Output the (x, y) coordinate of the center of the cell containing the given text.  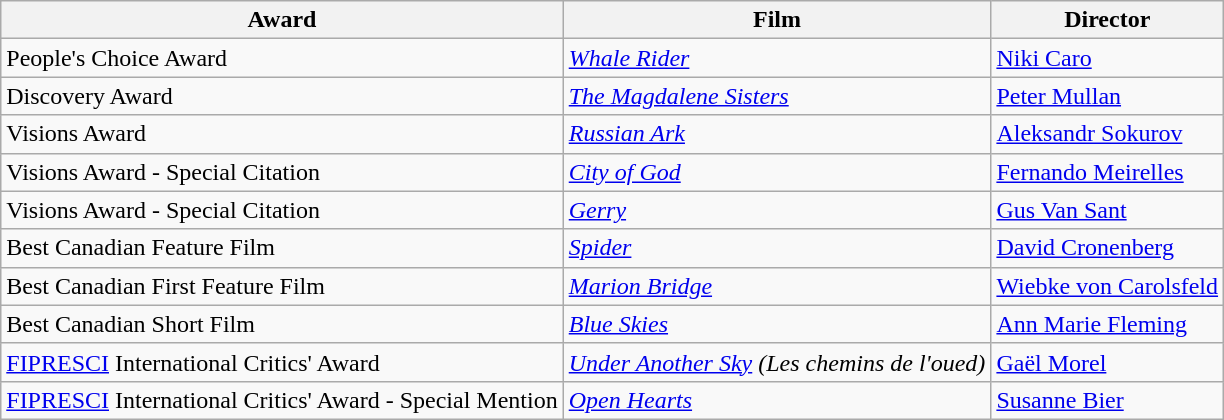
David Cronenberg (1108, 248)
Gerry (777, 210)
Best Canadian Short Film (282, 324)
Best Canadian First Feature Film (282, 286)
The Magdalene Sisters (777, 96)
Gus Van Sant (1108, 210)
City of God (777, 172)
Best Canadian Feature Film (282, 248)
FIPRESCI International Critics' Award (282, 362)
Russian Ark (777, 134)
People's Choice Award (282, 58)
Gaël Morel (1108, 362)
Blue Skies (777, 324)
Aleksandr Sokurov (1108, 134)
Under Another Sky (Les chemins de l'oued) (777, 362)
Whale Rider (777, 58)
Visions Award (282, 134)
Spider (777, 248)
Marion Bridge (777, 286)
Director (1108, 20)
Susanne Bier (1108, 400)
Discovery Award (282, 96)
Fernando Meirelles (1108, 172)
Wiebke von Carolsfeld (1108, 286)
Ann Marie Fleming (1108, 324)
Film (777, 20)
Peter Mullan (1108, 96)
Award (282, 20)
Niki Caro (1108, 58)
Open Hearts (777, 400)
FIPRESCI International Critics' Award - Special Mention (282, 400)
